Scan for the cell matching the given text and deliver its (X, Y) coordinate at center. 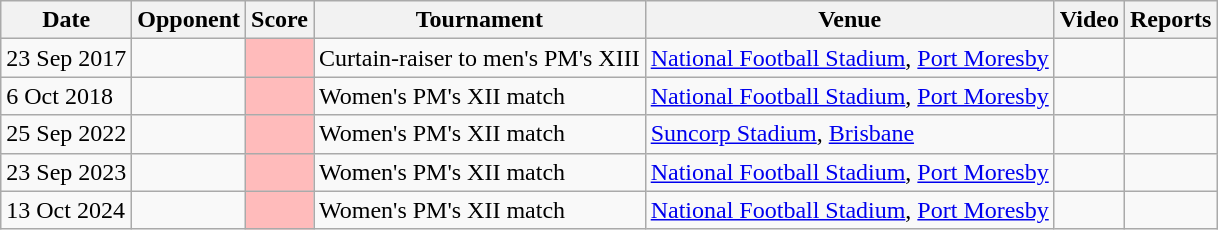
Score (280, 20)
25 Sep 2022 (66, 134)
Video (1089, 20)
Curtain-raiser to men's PM's XIII (480, 58)
Venue (850, 20)
23 Sep 2017 (66, 58)
13 Oct 2024 (66, 210)
Date (66, 20)
6 Oct 2018 (66, 96)
Tournament (480, 20)
Reports (1170, 20)
Suncorp Stadium, Brisbane (850, 134)
Opponent (189, 20)
23 Sep 2023 (66, 172)
